Determine the [x, y] coordinate at the center of the cell enclosing the given text.  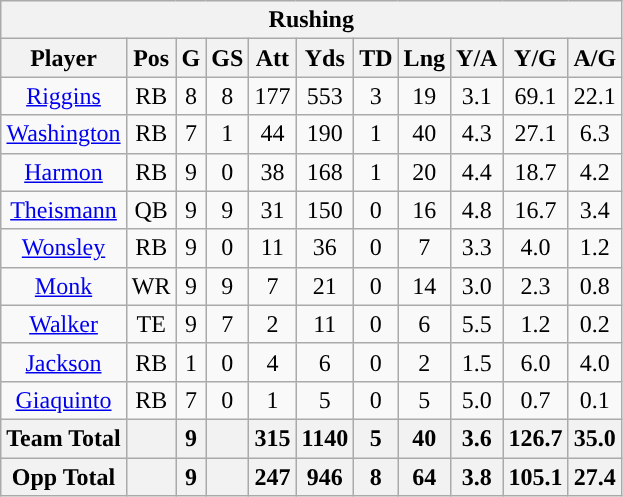
1140 [325, 438]
5.5 [477, 324]
3.3 [477, 248]
19 [424, 96]
126.7 [536, 438]
247 [272, 477]
Giaquinto [64, 400]
553 [325, 96]
3 [376, 96]
14 [424, 286]
6.0 [536, 362]
190 [325, 134]
22.1 [595, 96]
4.2 [595, 172]
0.2 [595, 324]
177 [272, 96]
TE [151, 324]
0.8 [595, 286]
38 [272, 172]
GS [228, 58]
0.7 [536, 400]
Y/G [536, 58]
35.0 [595, 438]
4.3 [477, 134]
16.7 [536, 210]
Lng [424, 58]
3.6 [477, 438]
4.4 [477, 172]
Washington [64, 134]
150 [325, 210]
27.1 [536, 134]
Opp Total [64, 477]
G [191, 58]
Jackson [64, 362]
Att [272, 58]
5.0 [477, 400]
44 [272, 134]
946 [325, 477]
16 [424, 210]
4 [272, 362]
Riggins [64, 96]
1.5 [477, 362]
A/G [595, 58]
TD [376, 58]
168 [325, 172]
Wonsley [64, 248]
0.1 [595, 400]
69.1 [536, 96]
31 [272, 210]
36 [325, 248]
QB [151, 210]
3.4 [595, 210]
WR [151, 286]
Theismann [64, 210]
3.8 [477, 477]
315 [272, 438]
Y/A [477, 58]
Yds [325, 58]
2.3 [536, 286]
6.3 [595, 134]
3.1 [477, 96]
27.4 [595, 477]
64 [424, 477]
4.8 [477, 210]
105.1 [536, 477]
21 [325, 286]
Rushing [312, 20]
20 [424, 172]
18.7 [536, 172]
Walker [64, 324]
Harmon [64, 172]
Player [64, 58]
Team Total [64, 438]
Monk [64, 286]
3.0 [477, 286]
Pos [151, 58]
